Capture the cell that displays the provided text and extract its (X, Y) central coordinate. 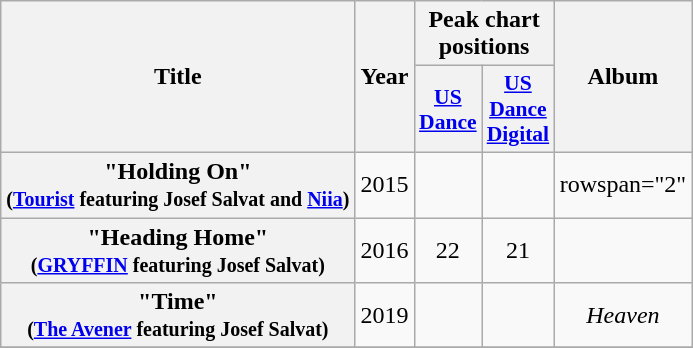
21 (518, 250)
2015 (384, 184)
Album (623, 77)
USDance (448, 110)
2016 (384, 250)
"Heading Home"(GRYFFIN featuring Josef Salvat) (178, 250)
2019 (384, 316)
US Dance Digital (518, 110)
"Holding On"(Tourist featuring Josef Salvat and Niia) (178, 184)
"Time"(The Avener featuring Josef Salvat) (178, 316)
Peak chart positions (484, 34)
Title (178, 77)
Year (384, 77)
Heaven (623, 316)
22 (448, 250)
rowspan="2" (623, 184)
